Return (X, Y) of the center of cell containing provided text 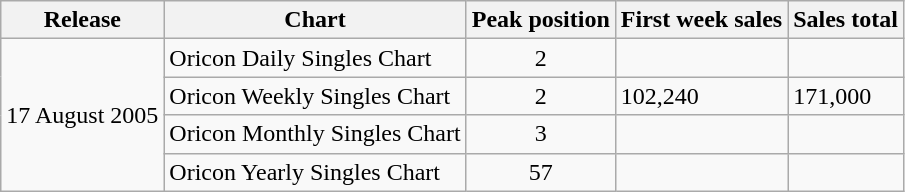
171,000 (846, 96)
Chart (315, 20)
Oricon Yearly Singles Chart (315, 172)
102,240 (701, 96)
First week sales (701, 20)
Oricon Weekly Singles Chart (315, 96)
Peak position (540, 20)
Sales total (846, 20)
3 (540, 134)
Release (82, 20)
Oricon Daily Singles Chart (315, 58)
Oricon Monthly Singles Chart (315, 134)
17 August 2005 (82, 115)
57 (540, 172)
